Return (X, Y) of the center of cell containing provided text 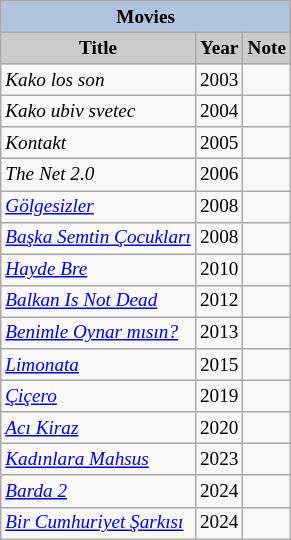
Bir Cumhuriyet Şarkısı (98, 523)
Limonata (98, 365)
Kako ubiv svetec (98, 111)
Title (98, 48)
2020 (219, 428)
The Net 2.0 (98, 175)
Year (219, 48)
2023 (219, 460)
Gölgesizler (98, 206)
Başka Semtin Çocukları (98, 238)
Kontakt (98, 143)
Hayde Bre (98, 270)
Kako los son (98, 80)
Benimle Oynar mısın? (98, 333)
2004 (219, 111)
2019 (219, 396)
Çiçero (98, 396)
2015 (219, 365)
2010 (219, 270)
Balkan Is Not Dead (98, 301)
2013 (219, 333)
Kadınlara Mahsus (98, 460)
2005 (219, 143)
2012 (219, 301)
2006 (219, 175)
2003 (219, 80)
Movies (146, 17)
Barda 2 (98, 491)
Acı Kiraz (98, 428)
Note (267, 48)
